Return the (x, y) coordinate for the center point of the cell that contains the specified text.  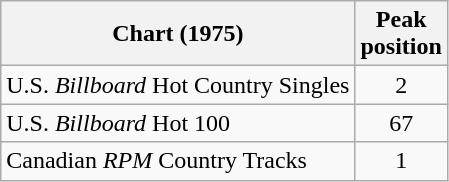
67 (401, 123)
Canadian RPM Country Tracks (178, 161)
Peakposition (401, 34)
1 (401, 161)
Chart (1975) (178, 34)
U.S. Billboard Hot 100 (178, 123)
U.S. Billboard Hot Country Singles (178, 85)
2 (401, 85)
